Detect which cell encompasses the target text, then output its [X, Y] center coordinate. 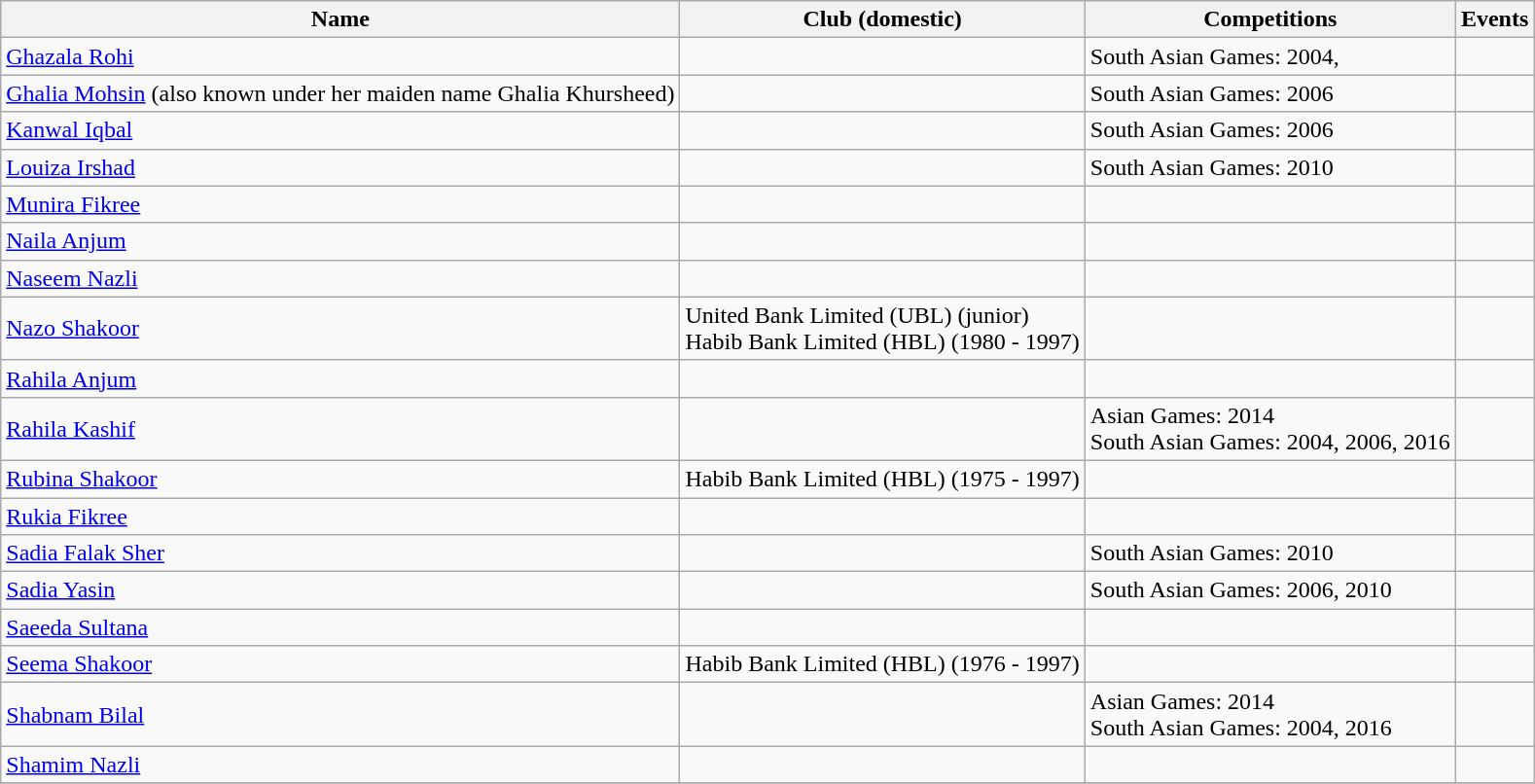
Saeeda Sultana [340, 627]
Rahila Anjum [340, 378]
Nazo Shakoor [340, 329]
Sadia Yasin [340, 590]
Louiza Irshad [340, 167]
South Asian Games: 2004, [1270, 56]
Ghalia Mohsin (also known under her maiden name Ghalia Khursheed) [340, 93]
Events [1494, 19]
Rahila Kashif [340, 428]
Shamim Nazli [340, 765]
Shabnam Bilal [340, 714]
Club (domestic) [882, 19]
Ghazala Rohi [340, 56]
Kanwal Iqbal [340, 130]
Competitions [1270, 19]
Asian Games: 2014 South Asian Games: 2004, 2006, 2016 [1270, 428]
South Asian Games: 2006, 2010 [1270, 590]
Asian Games: 2014 South Asian Games: 2004, 2016 [1270, 714]
Rubina Shakoor [340, 479]
Naila Anjum [340, 241]
Habib Bank Limited (HBL) (1975 - 1997) [882, 479]
Rukia Fikree [340, 517]
United Bank Limited (UBL) (junior) Habib Bank Limited (HBL) (1980 - 1997) [882, 329]
Habib Bank Limited (HBL) (1976 - 1997) [882, 664]
Name [340, 19]
Naseem Nazli [340, 278]
Munira Fikree [340, 204]
Sadia Falak Sher [340, 553]
Seema Shakoor [340, 664]
